Detect which cell encompasses the target text, then output its [X, Y] center coordinate. 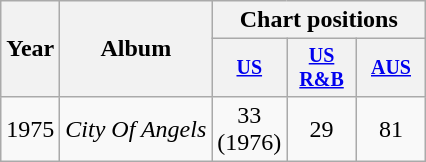
33 (1976) [250, 128]
USR&B [322, 68]
1975 [30, 128]
AUS [390, 68]
US [250, 68]
Album [136, 49]
29 [322, 128]
Year [30, 49]
City Of Angels [136, 128]
Chart positions [319, 20]
81 [390, 128]
